Scan for the cell matching the given text and deliver its [X, Y] coordinate at center. 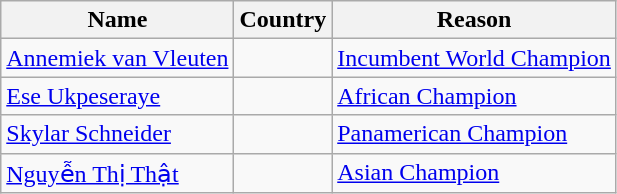
Skylar Schneider [118, 134]
Nguyễn Thị Thật [118, 173]
African Champion [474, 96]
Annemiek van Vleuten [118, 58]
Ese Ukpeseraye [118, 96]
Incumbent World Champion [474, 58]
Reason [474, 20]
Name [118, 20]
Panamerican Champion [474, 134]
Asian Champion [474, 173]
Country [283, 20]
